Scan for the cell matching the given text and deliver its [X, Y] coordinate at center. 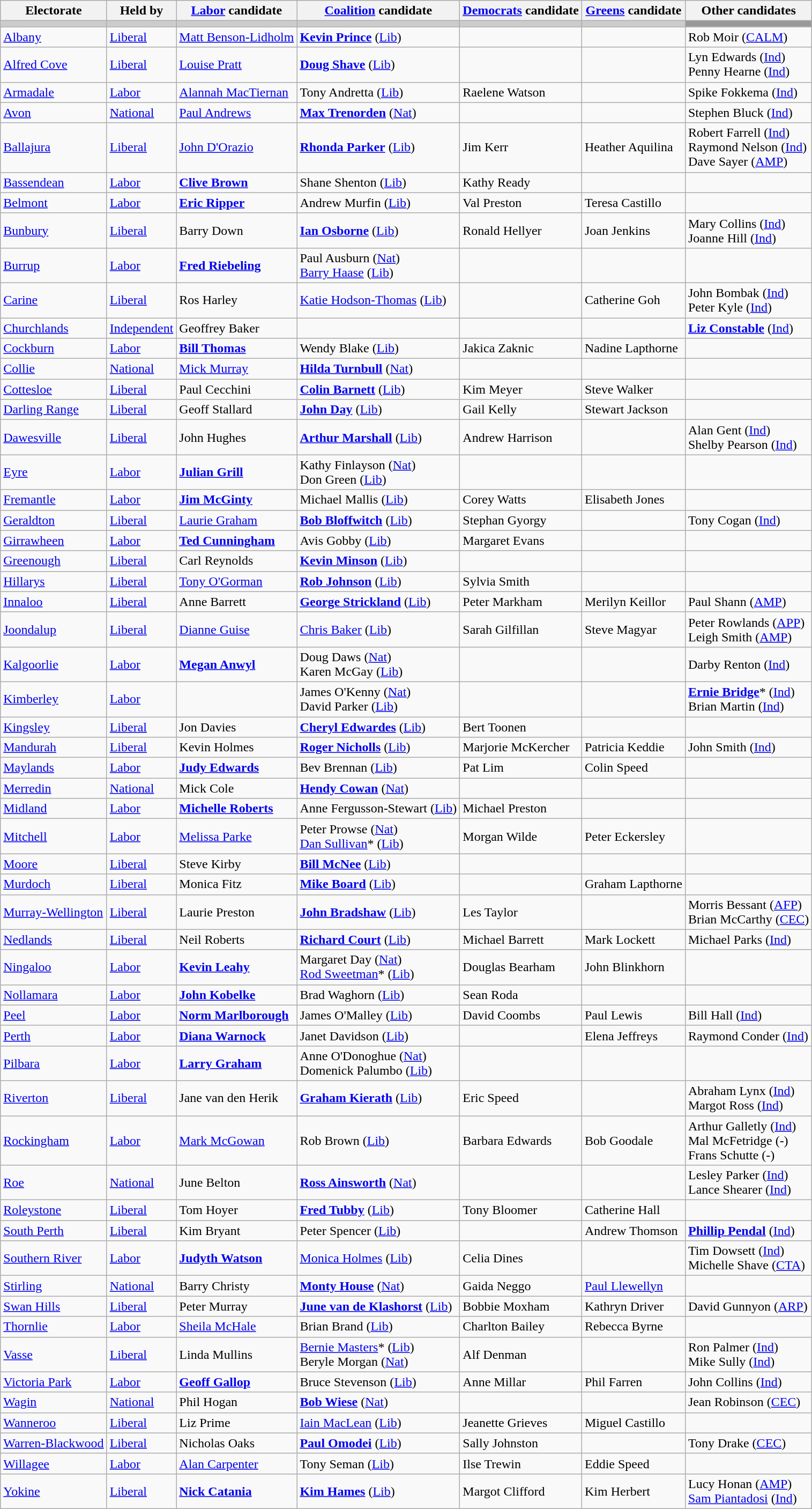
Sally Johnston [521, 1443]
Ningaloo [54, 967]
Clive Brown [237, 182]
Steve Magyar [634, 630]
Bob Bloffwitch (Lib) [378, 520]
Tony Seman (Lib) [378, 1463]
Robert Farrell (Ind) Raymond Nelson (Ind) Dave Sayer (AMP) [748, 147]
Marjorie McKercher [521, 748]
Pat Lim [521, 768]
Peter Eckersley [634, 837]
James O'Malley (Lib) [378, 1015]
Hendy Cowan (Nat) [378, 788]
South Perth [54, 1231]
Bassendean [54, 182]
Les Taylor [521, 912]
Paul Llewellyn [634, 1286]
Ilse Trewin [521, 1463]
Roe [54, 1183]
Peter Prowse (Nat) Dan Sullivan* (Lib) [378, 837]
Darling Range [54, 410]
Collie [54, 369]
Mick Cole [237, 788]
Brian Brand (Lib) [378, 1327]
John Bombak (Ind) Peter Kyle (Ind) [748, 300]
Tony Cogan (Ind) [748, 520]
Elisabeth Jones [634, 500]
Andrew Harrison [521, 438]
Fred Riebeling [237, 265]
Mark McGowan [237, 1140]
Avon [54, 113]
Coalition candidate [378, 11]
Joan Jenkins [634, 231]
Other candidates [748, 11]
Mark Lockett [634, 940]
Margaret Day (Nat) Rod Sweetman* (Lib) [378, 967]
Katie Hodson-Thomas (Lib) [378, 300]
Willagee [54, 1463]
Peter Murray [237, 1306]
Nadine Lapthorne [634, 349]
Anne Barrett [237, 602]
Jon Davies [237, 727]
Stirling [54, 1286]
Phillip Pendal (Ind) [748, 1231]
Catherine Goh [634, 300]
Kimberley [54, 699]
Stephan Gyorgy [521, 520]
John Hughes [237, 438]
Tony Andretta (Lib) [378, 92]
Innaloo [54, 602]
Bert Toonen [521, 727]
Ian Osborne (Lib) [378, 231]
Southern River [54, 1258]
John Smith (Ind) [748, 748]
Held by [141, 11]
Democrats candidate [521, 11]
Rockingham [54, 1140]
Bev Brennan (Lib) [378, 768]
Kathryn Driver [634, 1306]
Peel [54, 1015]
Douglas Bearham [521, 967]
Merredin [54, 788]
Tony Bloomer [521, 1210]
Julian Grill [237, 472]
Janet Davidson (Lib) [378, 1035]
Barbara Edwards [521, 1140]
Phil Farren [634, 1382]
Bunbury [54, 231]
Geoffrey Baker [237, 328]
Kingsley [54, 727]
Burrup [54, 265]
Heather Aquilina [634, 147]
Kathy Ready [521, 182]
Lesley Parker (Ind) Lance Shearer (Ind) [748, 1183]
Kevin Prince (Lib) [378, 37]
Larry Graham [237, 1063]
Bill McNee (Lib) [378, 864]
Diana Warnock [237, 1035]
Iain MacLean (Lib) [378, 1423]
Armadale [54, 92]
Colin Speed [634, 768]
Anne O'Donoghue (Nat) Domenick Palumbo (Lib) [378, 1063]
Tom Hoyer [237, 1210]
Judy Edwards [237, 768]
Bob Wiese (Nat) [378, 1402]
Mick Murray [237, 369]
Nicholas Oaks [237, 1443]
Andrew Murfin (Lib) [378, 203]
Monica Holmes (Lib) [378, 1258]
Melissa Parke [237, 837]
Fred Tubby (Lib) [378, 1210]
Geraldton [54, 520]
Corey Watts [521, 500]
Paul Lewis [634, 1015]
Roger Nicholls (Lib) [378, 748]
Geoff Gallop [237, 1382]
Moore [54, 864]
Stewart Jackson [634, 410]
Norm Marlborough [237, 1015]
Paul Cecchini [237, 389]
Hilda Turnbull (Nat) [378, 369]
Jakica Zaknic [521, 349]
Eddie Speed [634, 1463]
Linda Mullins [237, 1355]
John Day (Lib) [378, 410]
Richard Court (Lib) [378, 940]
Maylands [54, 768]
Brad Waghorn (Lib) [378, 995]
Elena Jeffreys [634, 1035]
Rob Brown (Lib) [378, 1140]
James O'Kenny (Nat) David Parker (Lib) [378, 699]
Rhonda Parker (Lib) [378, 147]
Geoff Stallard [237, 410]
Eric Speed [521, 1098]
Raelene Watson [521, 92]
Jeanette Grieves [521, 1423]
Jane van den Herik [237, 1098]
David Gunnyon (ARP) [748, 1306]
Bobbie Moxham [521, 1306]
Greens candidate [634, 11]
Victoria Park [54, 1382]
Tony O'Gorman [237, 581]
Barry Down [237, 231]
Fremantle [54, 500]
Jean Robinson (CEC) [748, 1402]
Rob Johnson (Lib) [378, 581]
Kim Hames (Lib) [378, 1491]
Cheryl Edwardes (Lib) [378, 727]
Mandurah [54, 748]
Steve Walker [634, 389]
Carl Reynolds [237, 561]
Yokine [54, 1491]
Murray-Wellington [54, 912]
Anne Millar [521, 1382]
Ros Harley [237, 300]
Kim Herbert [634, 1491]
Andrew Thomson [634, 1231]
Charlton Bailey [521, 1327]
Sarah Gilfillan [521, 630]
Doug Daws (Nat) Karen McGay (Lib) [378, 664]
Barry Christy [237, 1286]
John Collins (Ind) [748, 1382]
Ronald Hellyer [521, 231]
Pilbara [54, 1063]
Cottesloe [54, 389]
Monty House (Nat) [378, 1286]
Mary Collins (Ind) Joanne Hill (Ind) [748, 231]
Margaret Evans [521, 541]
Patricia Keddie [634, 748]
Wendy Blake (Lib) [378, 349]
Michael Barrett [521, 940]
Shane Shenton (Lib) [378, 182]
Wanneroo [54, 1423]
Nedlands [54, 940]
George Strickland (Lib) [378, 602]
Max Trenorden (Nat) [378, 113]
Kevin Leahy [237, 967]
Mike Board (Lib) [378, 884]
Perth [54, 1035]
Kathy Finlayson (Nat) Don Green (Lib) [378, 472]
Anne Fergusson-Stewart (Lib) [378, 809]
Lucy Honan (AMP) Sam Piantadosi (Ind) [748, 1491]
Rebecca Byrne [634, 1327]
Peter Rowlands (APP) Leigh Smith (AMP) [748, 630]
Alannah MacTiernan [237, 92]
Peter Markham [521, 602]
Belmont [54, 203]
Val Preston [521, 203]
Paul Shann (AMP) [748, 602]
Jim Kerr [521, 147]
Riverton [54, 1098]
Laurie Graham [237, 520]
Avis Gobby (Lib) [378, 541]
Vasse [54, 1355]
Bernie Masters* (Lib) Beryle Morgan (Nat) [378, 1355]
Steve Kirby [237, 864]
Catherine Hall [634, 1210]
Paul Omodei (Lib) [378, 1443]
Liz Constable (Ind) [748, 328]
Abraham Lynx (Ind) Margot Ross (Ind) [748, 1098]
Eric Ripper [237, 203]
Roleystone [54, 1210]
John Bradshaw (Lib) [378, 912]
Ross Ainsworth (Nat) [378, 1183]
Miguel Castillo [634, 1423]
Albany [54, 37]
Kalgoorlie [54, 664]
Phil Hogan [237, 1402]
Paul Andrews [237, 113]
Murdoch [54, 884]
Doug Shave (Lib) [378, 64]
Nollamara [54, 995]
Electorate [54, 11]
Joondalup [54, 630]
Ron Palmer (Ind) Mike Sully (Ind) [748, 1355]
Sheila McHale [237, 1327]
Mitchell [54, 837]
Kevin Holmes [237, 748]
Matt Benson-Lidholm [237, 37]
Nick Catania [237, 1491]
Arthur Galletly (Ind) Mal McFetridge (-) Frans Schutte (-) [748, 1140]
Ballajura [54, 147]
Louise Pratt [237, 64]
Cockburn [54, 349]
Celia Dines [521, 1258]
Liz Prime [237, 1423]
Jim McGinty [237, 500]
Dawesville [54, 438]
Labor candidate [237, 11]
John Blinkhorn [634, 967]
Dianne Guise [237, 630]
Raymond Conder (Ind) [748, 1035]
Tony Drake (CEC) [748, 1443]
Neil Roberts [237, 940]
Chris Baker (Lib) [378, 630]
Alf Denman [521, 1355]
Morris Bessant (AFP) Brian McCarthy (CEC) [748, 912]
Wagin [54, 1402]
Merilyn Keillor [634, 602]
Eyre [54, 472]
Peter Spencer (Lib) [378, 1231]
Kim Bryant [237, 1231]
Michael Parks (Ind) [748, 940]
Kevin Minson (Lib) [378, 561]
Lyn Edwards (Ind) Penny Hearne (Ind) [748, 64]
Michael Preston [521, 809]
Swan Hills [54, 1306]
Alan Gent (Ind) Shelby Pearson (Ind) [748, 438]
Ted Cunningham [237, 541]
Margot Clifford [521, 1491]
John D'Orazio [237, 147]
Monica Fitz [237, 884]
Laurie Preston [237, 912]
June van de Klashorst (Lib) [378, 1306]
Paul Ausburn (Nat) Barry Haase (Lib) [378, 265]
Girrawheen [54, 541]
Graham Kierath (Lib) [378, 1098]
Bill Hall (Ind) [748, 1015]
Kim Meyer [521, 389]
Darby Renton (Ind) [748, 664]
Alfred Cove [54, 64]
David Coombs [521, 1015]
Megan Anwyl [237, 664]
Stephen Bluck (Ind) [748, 113]
Judyth Watson [237, 1258]
Midland [54, 809]
Bob Goodale [634, 1140]
Sylvia Smith [521, 581]
Gaida Neggo [521, 1286]
Alan Carpenter [237, 1463]
Graham Lapthorne [634, 884]
Arthur Marshall (Lib) [378, 438]
Bruce Stevenson (Lib) [378, 1382]
Carine [54, 300]
Gail Kelly [521, 410]
Warren-Blackwood [54, 1443]
Sean Roda [521, 995]
Greenough [54, 561]
Independent [141, 328]
Teresa Castillo [634, 203]
Churchlands [54, 328]
Rob Moir (CALM) [748, 37]
Bill Thomas [237, 349]
Michael Mallis (Lib) [378, 500]
Colin Barnett (Lib) [378, 389]
Morgan Wilde [521, 837]
Ernie Bridge* (Ind) Brian Martin (Ind) [748, 699]
Thornlie [54, 1327]
June Belton [237, 1183]
Michelle Roberts [237, 809]
John Kobelke [237, 995]
Hillarys [54, 581]
Tim Dowsett (Ind) Michelle Shave (CTA) [748, 1258]
Spike Fokkema (Ind) [748, 92]
